Capture the cell that displays the provided text and extract its [x, y] central coordinate. 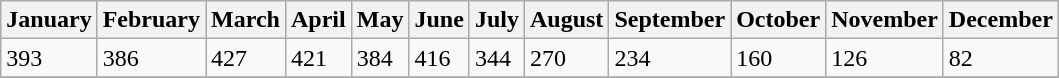
384 [380, 58]
160 [778, 58]
August [566, 20]
June [439, 20]
December [1000, 20]
416 [439, 58]
386 [151, 58]
234 [670, 58]
April [318, 20]
126 [885, 58]
July [496, 20]
421 [318, 58]
82 [1000, 58]
March [246, 20]
September [670, 20]
393 [49, 58]
November [885, 20]
270 [566, 58]
427 [246, 58]
February [151, 20]
October [778, 20]
January [49, 20]
May [380, 20]
344 [496, 58]
